From the cell containing the given text, extract its center point as [x, y] coordinate. 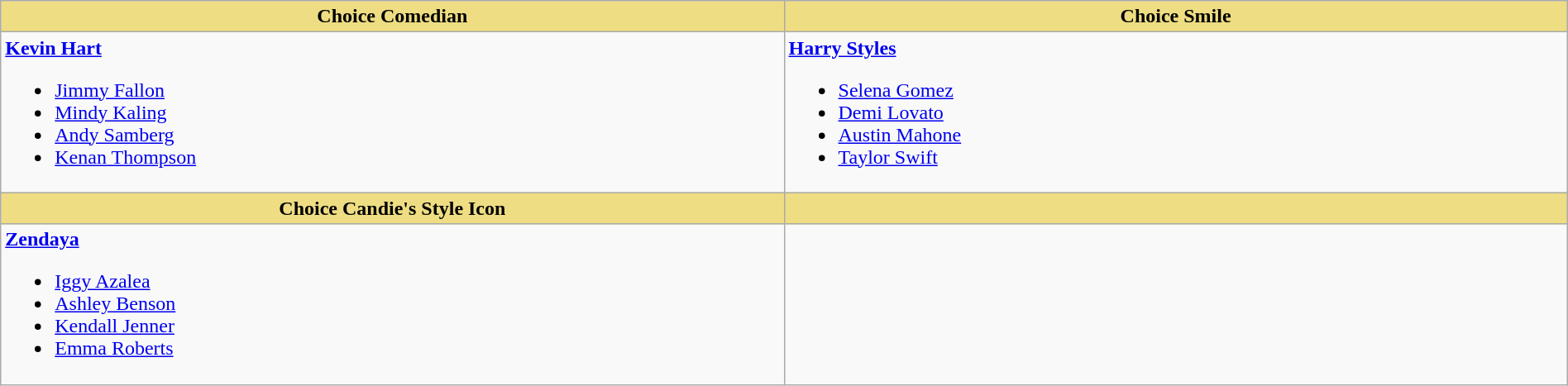
Harry StylesSelena GomezDemi LovatoAustin MahoneTaylor Swift [1176, 112]
Choice Comedian [392, 17]
Choice Candie's Style Icon [392, 208]
ZendayaIggy AzaleaAshley BensonKendall JennerEmma Roberts [392, 304]
Choice Smile [1176, 17]
Kevin HartJimmy FallonMindy KalingAndy SambergKenan Thompson [392, 112]
